Capture the cell that displays the provided text and extract its [x, y] central coordinate. 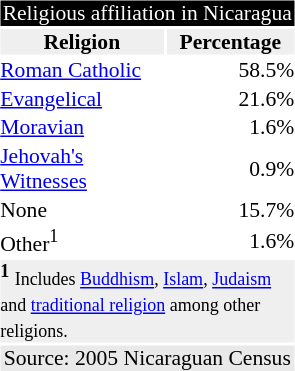
Percentage [230, 42]
Evangelical [82, 99]
Jehovah's Witnesses [82, 168]
Source: 2005 Nicaraguan Census [147, 358]
0.9% [230, 168]
58.5% [230, 71]
Religious affiliation in Nicaragua [147, 14]
Moravian [82, 128]
Roman Catholic [82, 71]
Other1 [82, 242]
None [82, 210]
15.7% [230, 210]
1 Includes Buddhism, Islam, Judaism and traditional religion among other religions. [147, 301]
21.6% [230, 99]
Religion [82, 42]
